Capture the cell that displays the provided text and extract its (x, y) central coordinate. 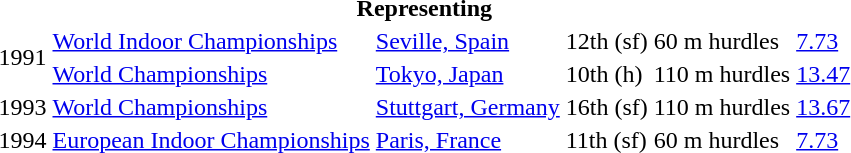
World Indoor Championships (211, 41)
10th (h) (606, 74)
12th (sf) (606, 41)
60 m hurdles (722, 41)
Seville, Spain (468, 41)
Tokyo, Japan (468, 74)
16th (sf) (606, 107)
Stuttgart, Germany (468, 107)
